Pinpoint the cell where the given text exists, returning its (x, y) midpoint coordinate. 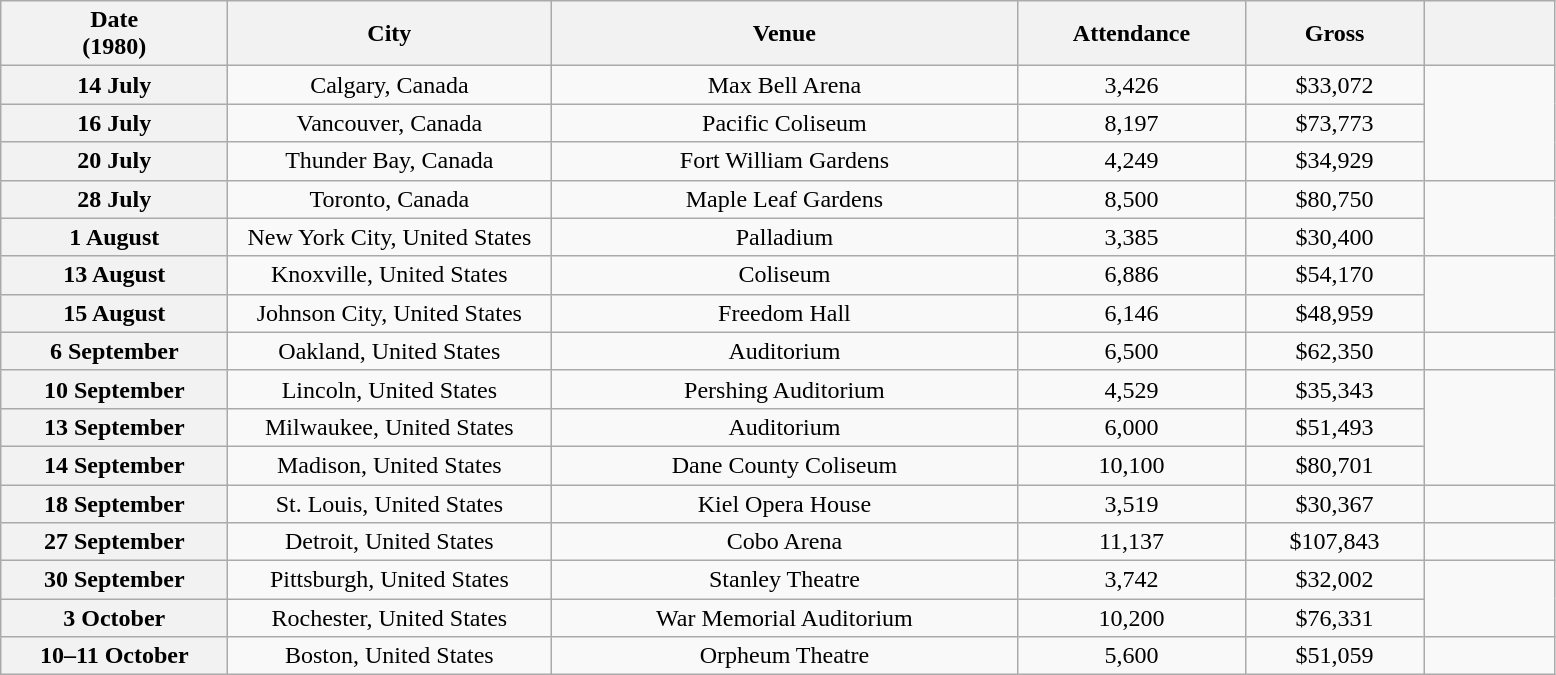
3,742 (1132, 580)
Orpheum Theatre (784, 656)
14 July (114, 85)
6,000 (1132, 427)
30 September (114, 580)
16 July (114, 123)
6,500 (1132, 351)
3,519 (1132, 503)
13 September (114, 427)
Kiel Opera House (784, 503)
$30,367 (1334, 503)
Johnson City, United States (390, 313)
Calgary, Canada (390, 85)
$32,002 (1334, 580)
$48,959 (1334, 313)
Lincoln, United States (390, 389)
$80,750 (1334, 199)
3,385 (1132, 237)
8,500 (1132, 199)
Cobo Arena (784, 542)
15 August (114, 313)
Freedom Hall (784, 313)
18 September (114, 503)
Madison, United States (390, 465)
War Memorial Auditorium (784, 618)
14 September (114, 465)
6,886 (1132, 275)
$33,072 (1334, 85)
Dane County Coliseum (784, 465)
Milwaukee, United States (390, 427)
$76,331 (1334, 618)
Pittsburgh, United States (390, 580)
Thunder Bay, Canada (390, 161)
New York City, United States (390, 237)
Toronto, Canada (390, 199)
Coliseum (784, 275)
20 July (114, 161)
Boston, United States (390, 656)
$35,343 (1334, 389)
$62,350 (1334, 351)
$30,400 (1334, 237)
4,249 (1132, 161)
City (390, 34)
10 September (114, 389)
11,137 (1132, 542)
Max Bell Arena (784, 85)
$54,170 (1334, 275)
1 August (114, 237)
$107,843 (1334, 542)
$80,701 (1334, 465)
27 September (114, 542)
Venue (784, 34)
Oakland, United States (390, 351)
Maple Leaf Gardens (784, 199)
Vancouver, Canada (390, 123)
$51,493 (1334, 427)
Pershing Auditorium (784, 389)
Pacific Coliseum (784, 123)
St. Louis, United States (390, 503)
Knoxville, United States (390, 275)
3 October (114, 618)
Palladium (784, 237)
28 July (114, 199)
13 August (114, 275)
Attendance (1132, 34)
Fort William Gardens (784, 161)
Stanley Theatre (784, 580)
3,426 (1132, 85)
4,529 (1132, 389)
Gross (1334, 34)
Date(1980) (114, 34)
6 September (114, 351)
10,100 (1132, 465)
5,600 (1132, 656)
6,146 (1132, 313)
Rochester, United States (390, 618)
8,197 (1132, 123)
$51,059 (1334, 656)
10–11 October (114, 656)
$73,773 (1334, 123)
$34,929 (1334, 161)
Detroit, United States (390, 542)
10,200 (1132, 618)
